Determine the (X, Y) coordinate at the center of the cell enclosing the given text.  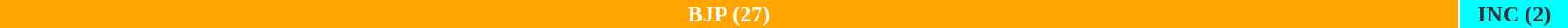
BJP (27) (728, 14)
